Find where the given text appears and provide that cell's center as (x, y) coordinate. 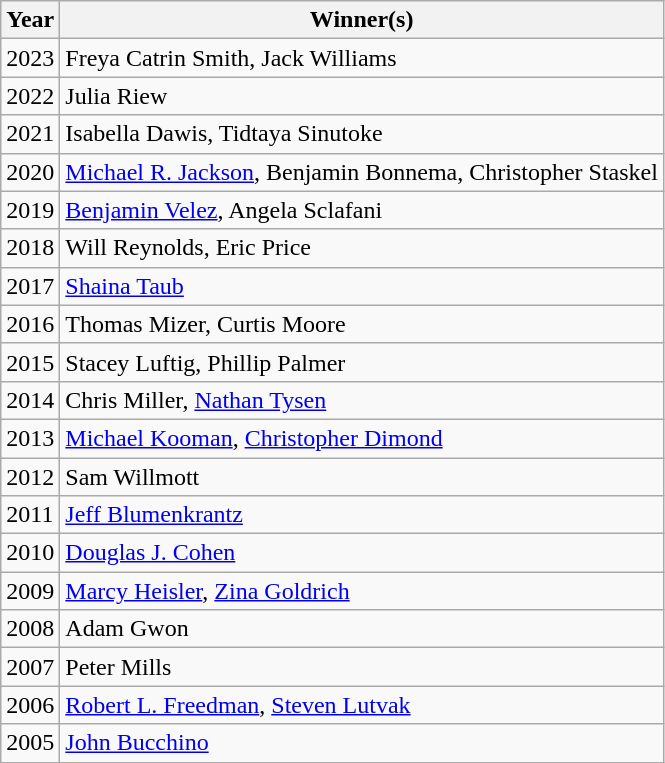
Freya Catrin Smith, Jack Williams (362, 58)
Winner(s) (362, 20)
Marcy Heisler, Zina Goldrich (362, 591)
Julia Riew (362, 96)
Shaina Taub (362, 286)
Adam Gwon (362, 629)
Peter Mills (362, 667)
2015 (30, 362)
2018 (30, 248)
Michael R. Jackson, Benjamin Bonnema, Christopher Staskel (362, 172)
2017 (30, 286)
2010 (30, 553)
2007 (30, 667)
2011 (30, 515)
Year (30, 20)
2008 (30, 629)
2013 (30, 438)
2019 (30, 210)
Douglas J. Cohen (362, 553)
Thomas Mizer, Curtis Moore (362, 324)
Will Reynolds, Eric Price (362, 248)
2014 (30, 400)
Chris Miller, Nathan Tysen (362, 400)
Isabella Dawis, Tidtaya Sinutoke (362, 134)
Michael Kooman, Christopher Dimond (362, 438)
Benjamin Velez, Angela Sclafani (362, 210)
2009 (30, 591)
John Bucchino (362, 743)
Stacey Luftig, Phillip Palmer (362, 362)
2016 (30, 324)
2021 (30, 134)
2020 (30, 172)
2023 (30, 58)
2022 (30, 96)
2005 (30, 743)
2006 (30, 705)
Sam Willmott (362, 477)
2012 (30, 477)
Jeff Blumenkrantz (362, 515)
Robert L. Freedman, Steven Lutvak (362, 705)
